Detect which cell encompasses the target text, then output its [x, y] center coordinate. 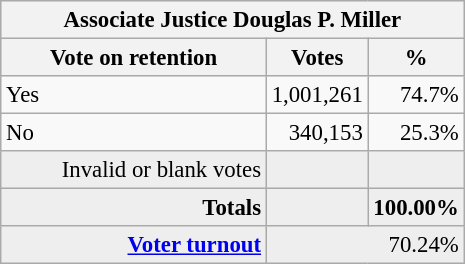
Invalid or blank votes [134, 170]
Associate Justice Douglas P. Miller [232, 20]
340,153 [317, 133]
Votes [317, 58]
25.3% [416, 133]
Vote on retention [134, 58]
No [134, 133]
100.00% [416, 208]
70.24% [365, 245]
Totals [134, 208]
Voter turnout [134, 245]
1,001,261 [317, 95]
Yes [134, 95]
% [416, 58]
74.7% [416, 95]
